Find where the given text appears and provide that cell's center as (x, y) coordinate. 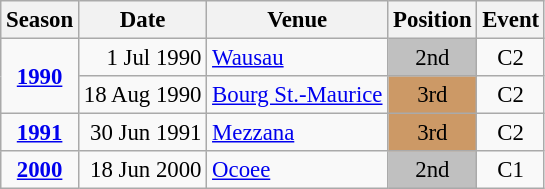
1991 (40, 133)
Event (511, 20)
Position (432, 20)
Bourg St.-Maurice (298, 95)
Venue (298, 20)
18 Jun 2000 (142, 170)
Ocoee (298, 170)
1990 (40, 76)
1 Jul 1990 (142, 58)
Wausau (298, 58)
30 Jun 1991 (142, 133)
Mezzana (298, 133)
Season (40, 20)
C1 (511, 170)
Date (142, 20)
2000 (40, 170)
18 Aug 1990 (142, 95)
